Capture the cell that displays the provided text and extract its (X, Y) central coordinate. 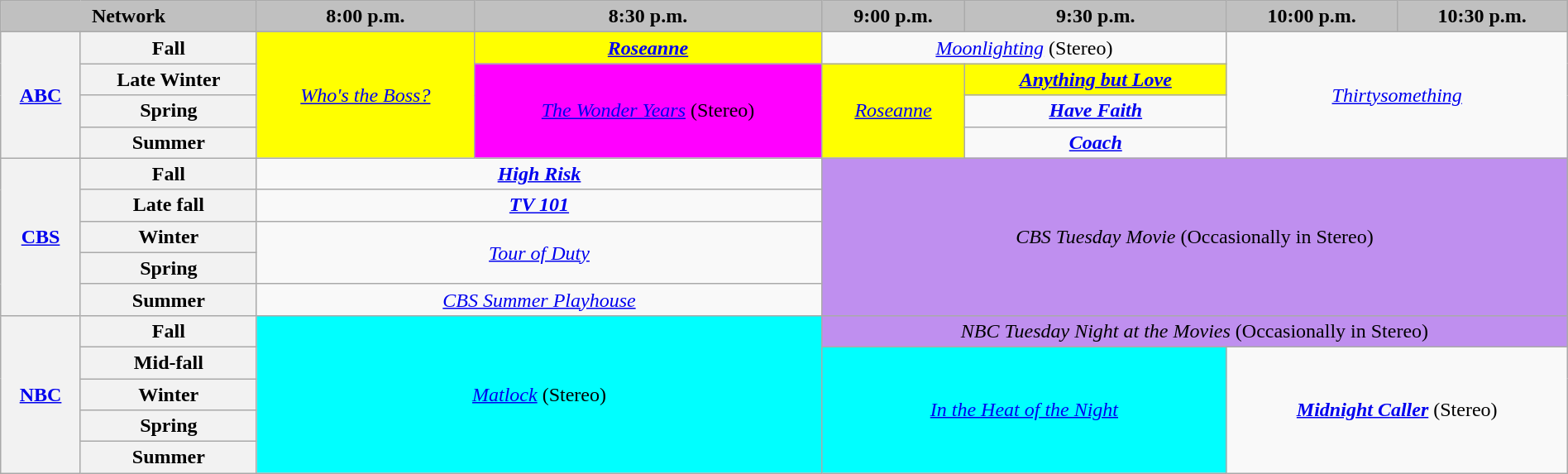
High Risk (539, 174)
NBC Tuesday Night at the Movies (Occasionally in Stereo) (1195, 331)
Thirtysomething (1397, 95)
The Wonder Years (Stereo) (648, 111)
Midnight Caller (Stereo) (1397, 409)
CBS Summer Playhouse (539, 299)
ABC (41, 95)
8:30 p.m. (648, 17)
Late Winter (169, 79)
Moonlighting (Stereo) (1024, 48)
9:30 p.m. (1095, 17)
Have Faith (1095, 111)
Matlock (Stereo) (539, 394)
Network (129, 17)
Tour of Duty (539, 252)
In the Heat of the Night (1024, 409)
Coach (1095, 142)
Anything but Love (1095, 79)
Who's the Boss? (366, 95)
10:00 p.m. (1312, 17)
10:30 p.m. (1482, 17)
8:00 p.m. (366, 17)
NBC (41, 394)
Mid-fall (169, 362)
CBS Tuesday Movie (Occasionally in Stereo) (1195, 237)
9:00 p.m. (893, 17)
CBS (41, 237)
Late fall (169, 205)
TV 101 (539, 205)
